Locate the cell with the specified text and output its (x, y) center coordinate. 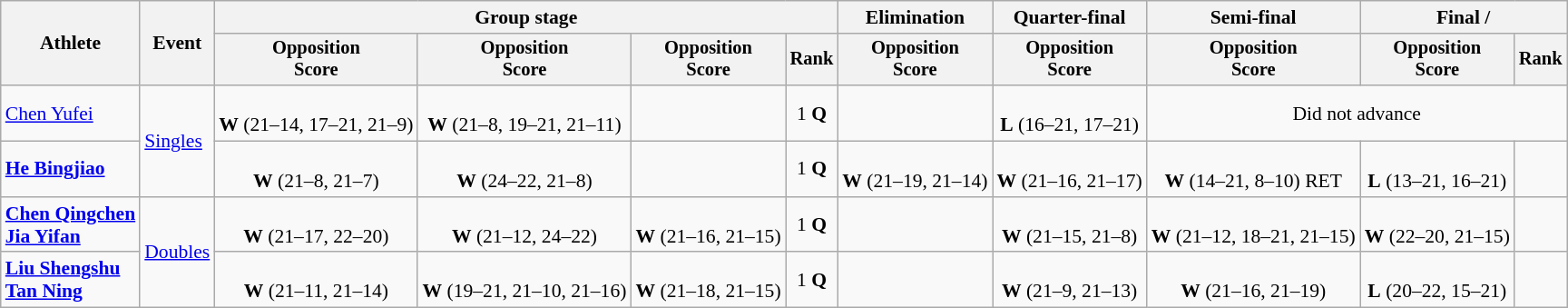
Chen QingchenJia Yifan (71, 225)
Semi-final (1254, 17)
L (13–21, 16–21) (1437, 169)
Chen Yufei (71, 113)
Did not advance (1357, 113)
L (20–22, 15–21) (1437, 280)
W (21–14, 17–21, 21–9) (316, 113)
Liu ShengshuTan Ning (71, 280)
W (19–21, 21–10, 21–16) (524, 280)
W (21–16, 21–17) (1070, 169)
W (21–16, 21–15) (708, 225)
Singles (177, 141)
Group stage (526, 17)
W (21–19, 21–14) (915, 169)
Quarter-final (1070, 17)
W (21–9, 21–13) (1070, 280)
Event (177, 44)
W (22–20, 21–15) (1437, 225)
W (24–22, 21–8) (524, 169)
W (21–16, 21–19) (1254, 280)
Doubles (177, 253)
W (21–8, 19–21, 21–11) (524, 113)
W (21–18, 21–15) (708, 280)
W (21–12, 18–21, 21–15) (1254, 225)
Final / (1464, 17)
W (21–11, 21–14) (316, 280)
L (16–21, 17–21) (1070, 113)
W (21–12, 24–22) (524, 225)
W (14–21, 8–10) RET (1254, 169)
W (21–17, 22–20) (316, 225)
Athlete (71, 44)
W (21–8, 21–7) (316, 169)
W (21–15, 21–8) (1070, 225)
Elimination (915, 17)
He Bingjiao (71, 169)
